Scan for the cell matching the given text and deliver its (X, Y) coordinate at center. 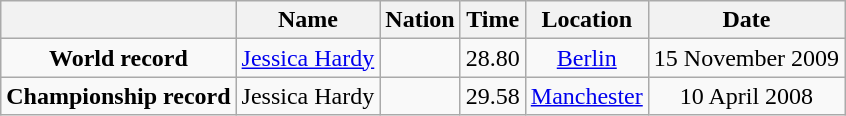
28.80 (492, 58)
Time (492, 20)
Date (746, 20)
Manchester (586, 96)
29.58 (492, 96)
15 November 2009 (746, 58)
Berlin (586, 58)
Name (308, 20)
10 April 2008 (746, 96)
Location (586, 20)
Nation (420, 20)
World record (118, 58)
Championship record (118, 96)
